Extract the (X, Y) coordinate from the center of the cell holding the provided text.  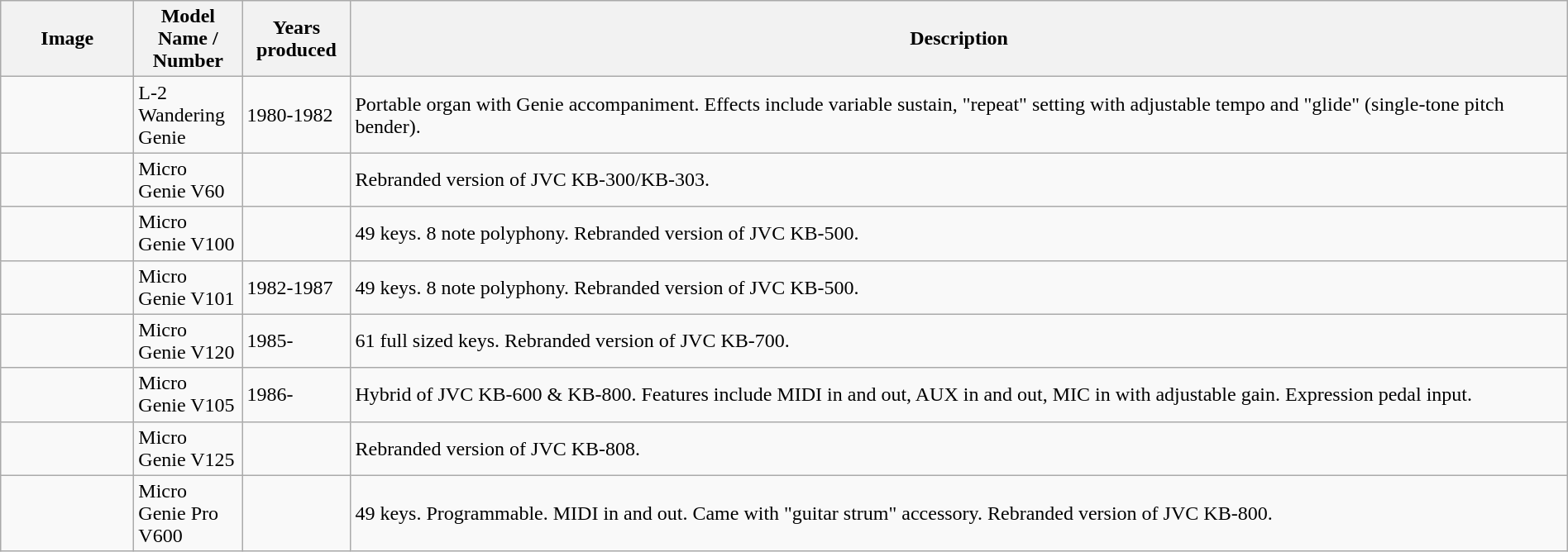
L-2 Wandering Genie (189, 115)
Micro Genie V60 (189, 180)
Rebranded version of JVC KB-808. (959, 448)
Micro Genie Pro V600 (189, 513)
1982-1987 (296, 288)
Image (68, 39)
49 keys. Programmable. MIDI in and out. Came with "guitar strum" accessory. Rebranded version of JVC KB-800. (959, 513)
Micro Genie V105 (189, 395)
Micro Genie V120 (189, 340)
Hybrid of JVC KB-600 & KB-800. Features include MIDI in and out, AUX in and out, MIC in with adjustable gain. Expression pedal input. (959, 395)
Years produced (296, 39)
Micro Genie V125 (189, 448)
1985- (296, 340)
1980-1982 (296, 115)
Rebranded version of JVC KB-300/KB-303. (959, 180)
Description (959, 39)
Micro Genie V100 (189, 233)
61 full sized keys. Rebranded version of JVC KB-700. (959, 340)
1986- (296, 395)
Micro Genie V101 (189, 288)
Model Name / Number (189, 39)
